Pinpoint the cell where the given text exists, returning its (x, y) midpoint coordinate. 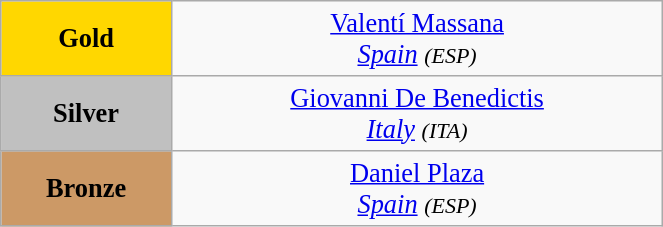
Daniel PlazaSpain (ESP) (417, 188)
Bronze (86, 188)
Silver (86, 112)
Giovanni De BenedictisItaly (ITA) (417, 112)
Valentí MassanaSpain (ESP) (417, 38)
Gold (86, 38)
